Locate the cell with the specified text and output its [x, y] center coordinate. 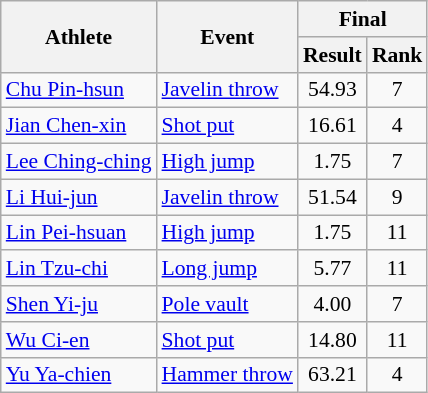
Long jump [228, 269]
Hammer throw [228, 375]
9 [398, 197]
Result [332, 55]
Lee Ching-ching [79, 162]
16.61 [332, 126]
Lin Pei-hsuan [79, 233]
Lin Tzu-chi [79, 269]
Final [362, 19]
Pole vault [228, 304]
5.77 [332, 269]
Jian Chen-xin [79, 126]
Shen Yi-ju [79, 304]
4.00 [332, 304]
51.54 [332, 197]
Li Hui-jun [79, 197]
63.21 [332, 375]
Yu Ya-chien [79, 375]
Athlete [79, 36]
Rank [398, 55]
Wu Ci-en [79, 340]
54.93 [332, 90]
Event [228, 36]
14.80 [332, 340]
Chu Pin-hsun [79, 90]
